Provide the (X, Y) coordinate of the cell's center where the given text is located.  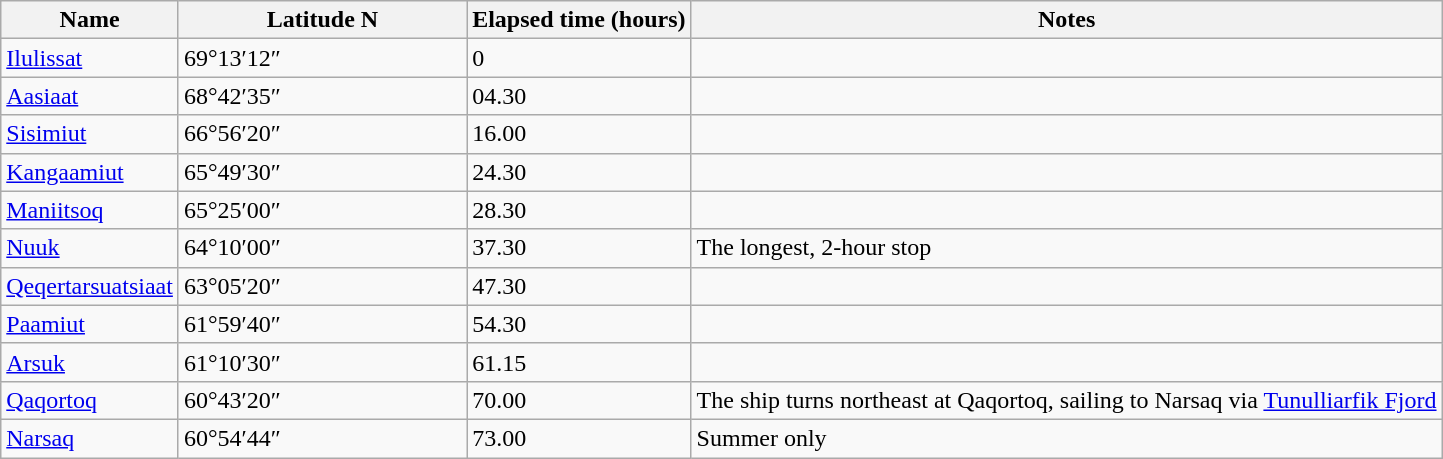
37.30 (579, 248)
68°42′35″ (322, 96)
Elapsed time (hours) (579, 20)
Paamiut (90, 324)
The longest, 2-hour stop (1066, 248)
60°54′44″ (322, 438)
Maniitsoq (90, 210)
Latitude N (322, 20)
60°43′20″ (322, 400)
65°49′30″ (322, 172)
0 (579, 58)
64°10′00″ (322, 248)
69°13′12″ (322, 58)
61.15 (579, 362)
Kangaamiut (90, 172)
73.00 (579, 438)
61°10′30″ (322, 362)
61°59′40″ (322, 324)
16.00 (579, 134)
Aasiaat (90, 96)
24.30 (579, 172)
Summer only (1066, 438)
70.00 (579, 400)
47.30 (579, 286)
04.30 (579, 96)
Arsuk (90, 362)
Ilulissat (90, 58)
The ship turns northeast at Qaqortoq, sailing to Narsaq via Tunulliarfik Fjord (1066, 400)
54.30 (579, 324)
Name (90, 20)
Qaqortoq (90, 400)
Narsaq (90, 438)
63°05′20″ (322, 286)
Nuuk (90, 248)
Sisimiut (90, 134)
65°25′00″ (322, 210)
Notes (1066, 20)
Qeqertarsuatsiaat (90, 286)
28.30 (579, 210)
66°56′20″ (322, 134)
